Find where the given text appears and provide that cell's center as [X, Y] coordinate. 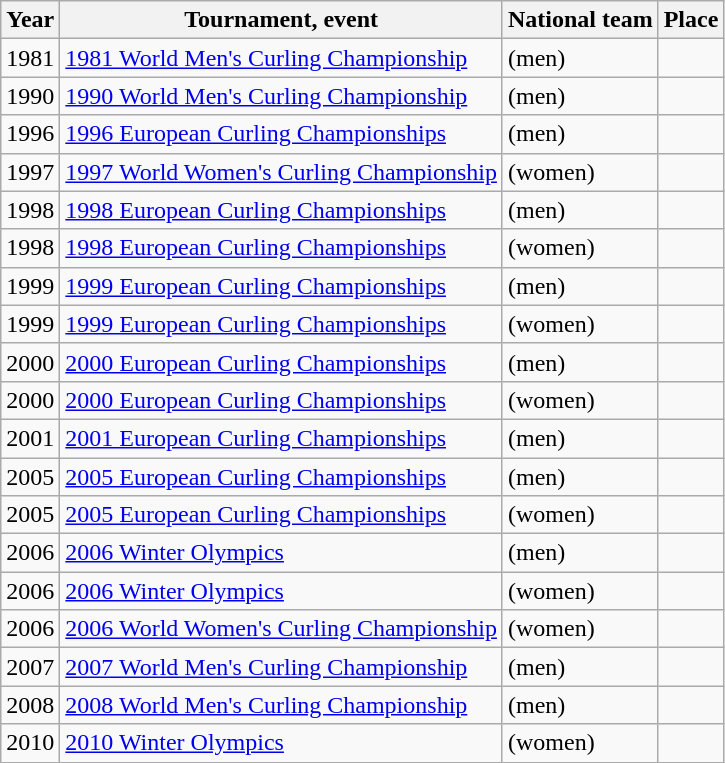
2008 [30, 705]
Year [30, 20]
2001 [30, 438]
National team [580, 20]
2010 Winter Olympics [282, 743]
1990 [30, 96]
2006 World Women's Curling Championship [282, 629]
1997 [30, 172]
2010 [30, 743]
2008 World Men's Curling Championship [282, 705]
1981 World Men's Curling Championship [282, 58]
2007 [30, 667]
1996 European Curling Championships [282, 134]
Place [691, 20]
Tournament, event [282, 20]
1981 [30, 58]
1990 World Men's Curling Championship [282, 96]
1996 [30, 134]
2001 European Curling Championships [282, 438]
1997 World Women's Curling Championship [282, 172]
2007 World Men's Curling Championship [282, 667]
